Return the [x, y] coordinate for the center point of the cell that contains the specified text.  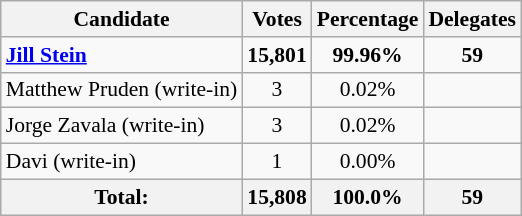
Jill Stein [122, 55]
Delegates [472, 19]
15,808 [276, 197]
0.00% [368, 162]
100.0% [368, 197]
15,801 [276, 55]
Percentage [368, 19]
Matthew Pruden (write-in) [122, 90]
Total: [122, 197]
Davi (write-in) [122, 162]
1 [276, 162]
Votes [276, 19]
99.96% [368, 55]
Candidate [122, 19]
Jorge Zavala (write-in) [122, 126]
